Scan for the cell matching the given text and deliver its [x, y] coordinate at center. 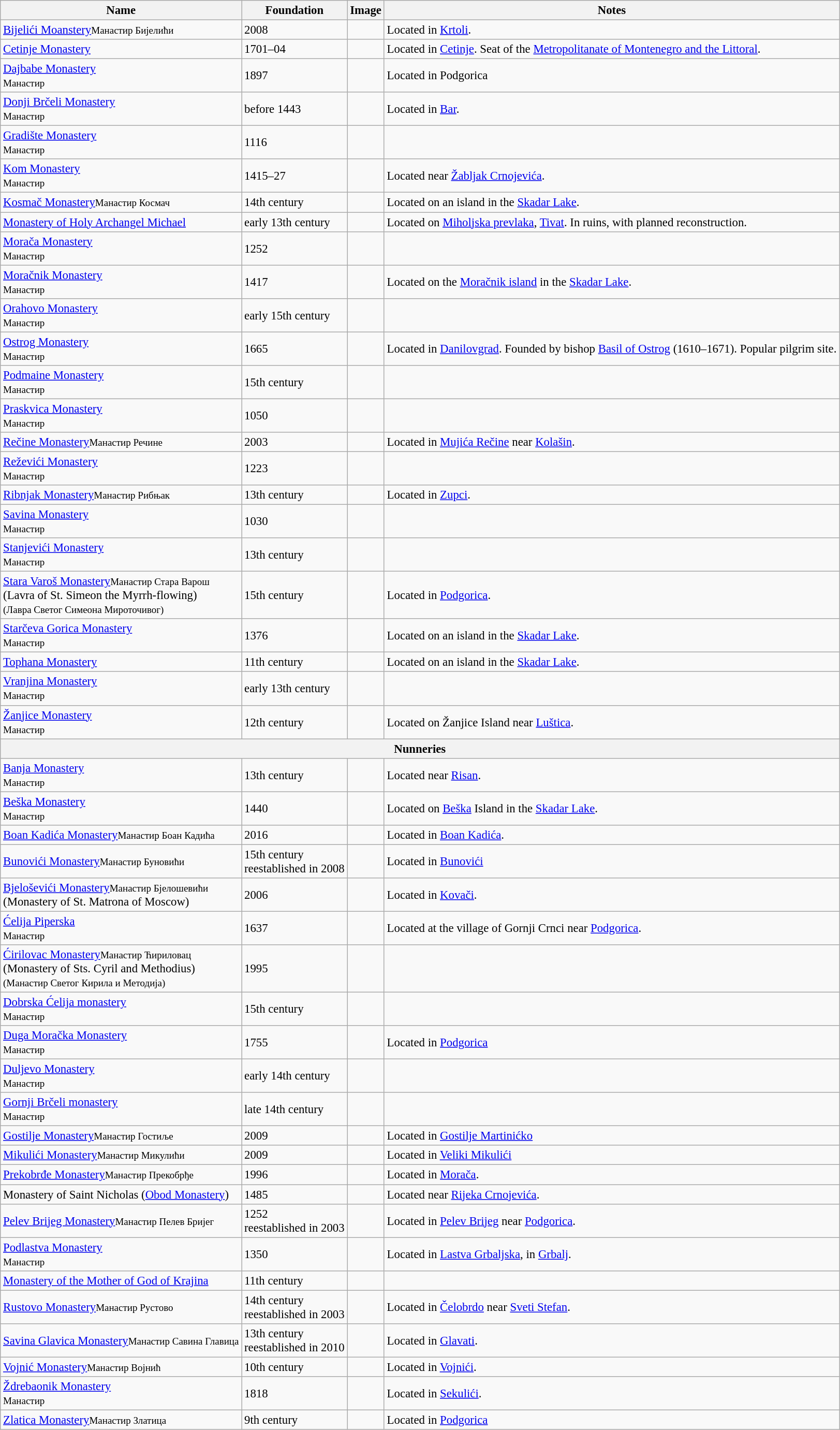
Monastery of Holy Archangel Michael [121, 222]
10th century [294, 1367]
Bjeloševići MonasteryМанастир Бјелошевићи(Monastery of St. Matrona of Moscow) [121, 895]
1350 [294, 1254]
Moračnik MonasteryМанастир [121, 282]
Gostilje MonasteryМанастир Гостиље [121, 1136]
Vranjina MonasteryМанастир [121, 689]
Banja MonasteryМанастир [121, 775]
Located near Risan. [612, 775]
Ždrebaonik MonasteryМанастир [121, 1394]
Located in Pelev Brijeg near Podgorica. [612, 1221]
Starčeva Gorica MonasteryМанастир [121, 636]
Beška MonasteryМанастир [121, 809]
Located in Sekulići. [612, 1394]
Monastery of the Mother of God of Krajina [121, 1280]
Located in Čelobrdo near Sveti Stefan. [612, 1307]
Cetinje Monastery [121, 49]
Duljevo MonasteryМанастир [121, 1076]
Stara Varoš MonаsteryМанастир Стара Варош(Lavra of St. Simeon the Myrrh-flowing)(Лавра Светог Симеона Мироточивог) [121, 595]
Ostrog MonasteryМанастир [121, 349]
1116 [294, 143]
Donji Brčeli MonasteryМанастир [121, 109]
2006 [294, 895]
Morača MonasteryМанастир [121, 249]
2008 [294, 30]
Located on the Moračnik island in the Skadar Lake. [612, 282]
Notes [612, 10]
1030 [294, 522]
Located in Mujića Rečine near Kolašin. [612, 442]
Zlatica MonasteryМанастир Златица [121, 1420]
Žanjicе MonasteryМанастир [121, 722]
Located in Krtoli. [612, 30]
Rečine MonasteryМанастир Речине [121, 442]
1252 [294, 249]
Located in Boan Kadića. [612, 835]
Monastery of Saint Nicholas (Obod Monastery) [121, 1194]
Gradište MonasteryМанастир [121, 143]
early 14th century [294, 1076]
Stanjevići MonasteryМанастир [121, 555]
14th centuryreestablished in 2003 [294, 1307]
Savina Glavica MonasteryМанастир Савина Главица [121, 1341]
Located at the village of Gornji Crnci near Podgorica. [612, 928]
12th century [294, 722]
1223 [294, 468]
1050 [294, 415]
1415–27 [294, 176]
Image [365, 10]
Mikulići MonasteryМанастир Микулићи [121, 1155]
2016 [294, 835]
Located in Gostilje Martinićko [612, 1136]
Located on Beška Island in the Skadar Lake. [612, 809]
1417 [294, 282]
14th century [294, 202]
before 1443 [294, 109]
Located in Zupci. [612, 495]
Located in Danilovgrad. Founded by bishop Basil of Ostrog (1610–1671). Popular pilgrim site. [612, 349]
Located in Kovači. [612, 895]
Name [121, 10]
Bunovići MonasteryМанастир Буновићи [121, 862]
15th centuryreestablished in 2008 [294, 862]
1252reestablished in 2003 [294, 1221]
1755 [294, 1043]
Praskvica MonasteryМанастир [121, 415]
Bijelići MoansteryМанастир Бијелићи [121, 30]
Boan Kadića MonasteryМанастир Боан Кадића [121, 835]
Ćelija PiperskaМанастир [121, 928]
Located in Podgorica. [612, 595]
Located on Žanjice Island near Luštica. [612, 722]
1897 [294, 76]
late 14th century [294, 1109]
Located in Morača. [612, 1175]
Located in Veliki Mikulići [612, 1155]
2003 [294, 442]
Located near Žabljak Crnojevića. [612, 176]
Nunneries [420, 749]
Located in Vojnići. [612, 1367]
Located on Miholjska prevlaka, Tivat. In ruins, with planned reconstruction. [612, 222]
Reževići MonasteryМанастир [121, 468]
9th century [294, 1420]
Located in Bunovići [612, 862]
Ćirilovac MonasteryМанастир Ћириловац(Monastery of Sts. Cyril and Methodius)(Манастир Светог Кирила и Методија) [121, 969]
1440 [294, 809]
Ribnjak MonasteryМанастир Рибњак [121, 495]
Vojnić MonasteryМанастир Војнић [121, 1367]
Podmaine MonasteryМанастир [121, 382]
1665 [294, 349]
1996 [294, 1175]
Kosmač MonasteryМанастир Космач [121, 202]
Located in Cetinje. Seat of the Metropolitanate of Montenegro and the Littoral. [612, 49]
13th centuryreestablished in 2010 [294, 1341]
1376 [294, 636]
Located near Rijeka Crnojevića. [612, 1194]
Dajbabe MonasteryМанастир [121, 76]
Located in Lastva Grbaljska, in Grbalj. [612, 1254]
1637 [294, 928]
Dobrska Ćelija monasteryМанастир [121, 1010]
Located in Glavati. [612, 1341]
Rustovo MonasteryМанастир Рустово [121, 1307]
Tophana Monastery [121, 662]
Prekobrđe MonasteryМанастир Прекобрђе [121, 1175]
1485 [294, 1194]
Podlastva MonasteryМанастир [121, 1254]
Gornji Brčeli monasteryМанастир [121, 1109]
Foundation [294, 10]
Located in Bar. [612, 109]
Savina MonasteryМанастир [121, 522]
Orahovo MonasteryМанастир [121, 315]
Pelev Brijeg MonasteryМанастир Пелев Бријег [121, 1221]
Duga Moračka MonasteryМанастир [121, 1043]
1995 [294, 969]
Kom MonasteryМанастир [121, 176]
1701–04 [294, 49]
early 15th century [294, 315]
1818 [294, 1394]
